Provide the [X, Y] coordinate of the cell's center where the given text is located.  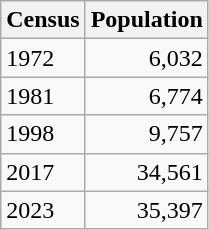
Population [146, 20]
6,774 [146, 96]
1972 [43, 58]
2023 [43, 210]
Census [43, 20]
6,032 [146, 58]
9,757 [146, 134]
35,397 [146, 210]
34,561 [146, 172]
2017 [43, 172]
1998 [43, 134]
1981 [43, 96]
